Return [X, Y] of the center of cell containing provided text 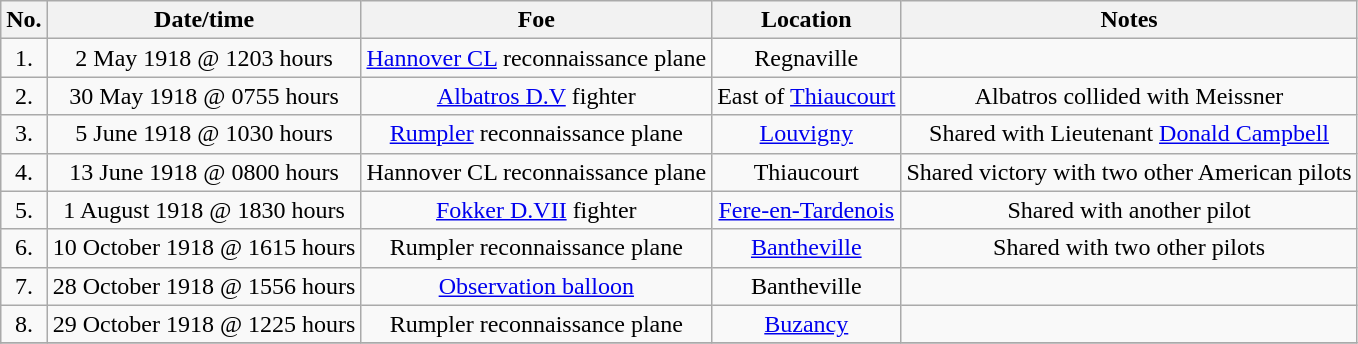
2 May 1918 @ 1203 hours [204, 58]
5 June 1918 @ 1030 hours [204, 134]
Albatros D.V fighter [536, 96]
29 October 1918 @ 1225 hours [204, 324]
East of Thiaucourt [806, 96]
8. [24, 324]
Thiaucourt [806, 172]
Observation balloon [536, 286]
13 June 1918 @ 0800 hours [204, 172]
6. [24, 248]
Foe [536, 20]
10 October 1918 @ 1615 hours [204, 248]
30 May 1918 @ 0755 hours [204, 96]
Fokker D.VII fighter [536, 210]
Notes [1129, 20]
7. [24, 286]
Shared victory with two other American pilots [1129, 172]
Shared with another pilot [1129, 210]
3. [24, 134]
28 October 1918 @ 1556 hours [204, 286]
Albatros collided with Meissner [1129, 96]
2. [24, 96]
1 August 1918 @ 1830 hours [204, 210]
1. [24, 58]
Buzancy [806, 324]
Regnaville [806, 58]
Louvigny [806, 134]
Shared with Lieutenant Donald Campbell [1129, 134]
Fere-en-Tardenois [806, 210]
5. [24, 210]
Location [806, 20]
No. [24, 20]
Date/time [204, 20]
4. [24, 172]
Shared with two other pilots [1129, 248]
